Output the [x, y] coordinate of the center of the cell containing the given text.  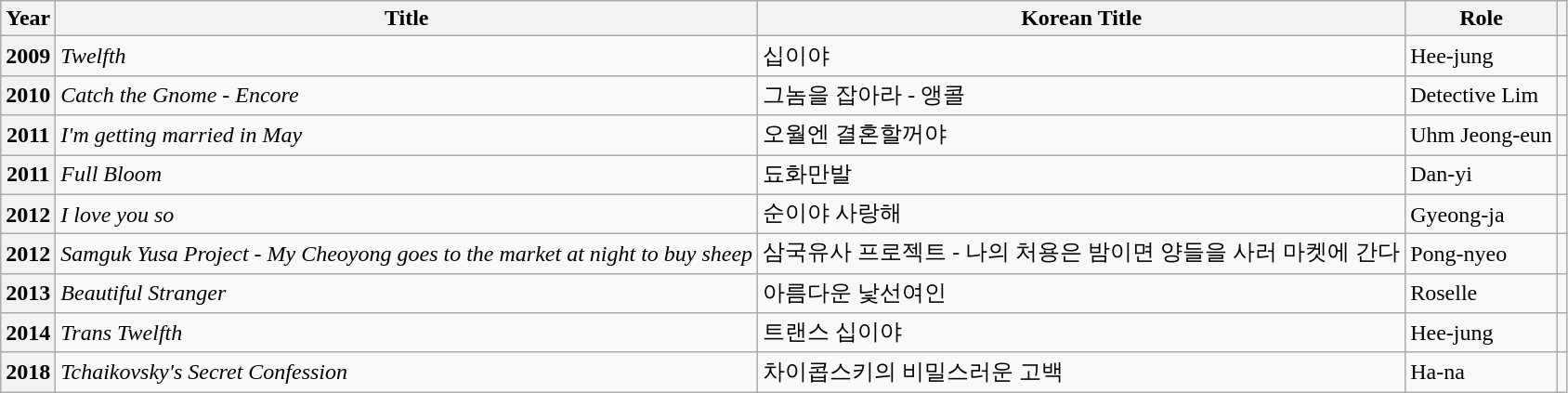
Catch the Gnome - Encore [407, 95]
Year [28, 19]
Roselle [1482, 294]
삼국유사 프로젝트 - 나의 처용은 밤이면 양들을 사러 마켓에 간다 [1081, 255]
2013 [28, 294]
그놈을 잡아라 - 앵콜 [1081, 95]
오월엔 결혼할꺼야 [1081, 136]
됴화만발 [1081, 175]
I'm getting married in May [407, 136]
Beautiful Stranger [407, 294]
Tchaikovsky's Secret Confession [407, 372]
Gyeong-ja [1482, 214]
2018 [28, 372]
Pong-nyeo [1482, 255]
Title [407, 19]
Ha-na [1482, 372]
Role [1482, 19]
Twelfth [407, 56]
차이콥스키의 비밀스러운 고백 [1081, 372]
Full Bloom [407, 175]
2009 [28, 56]
Samguk Yusa Project - My Cheoyong goes to the market at night to buy sheep [407, 255]
2014 [28, 333]
순이야 사랑해 [1081, 214]
Dan-yi [1482, 175]
십이야 [1081, 56]
Uhm Jeong-eun [1482, 136]
2010 [28, 95]
Detective Lim [1482, 95]
아름다운 낯선여인 [1081, 294]
Trans Twelfth [407, 333]
Korean Title [1081, 19]
트랜스 십이야 [1081, 333]
I love you so [407, 214]
